For the text-containing cell, return its midpoint in (X, Y) coordinate format. 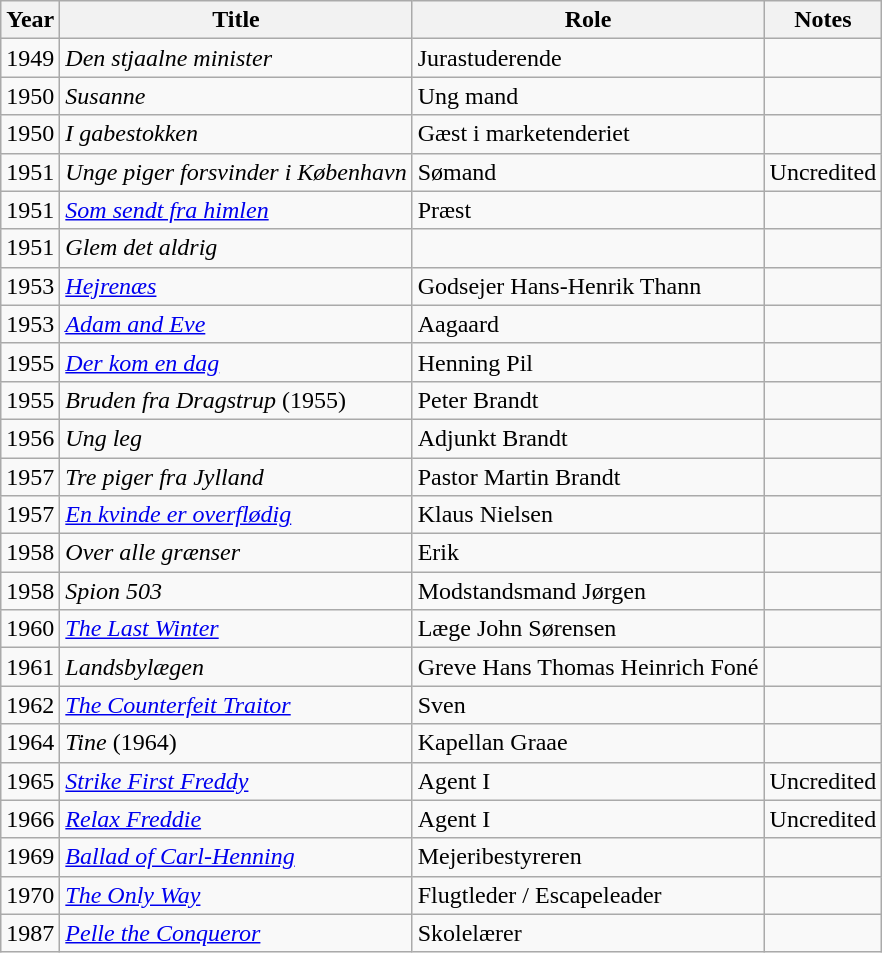
Ballad of Carl-Henning (236, 857)
Gæst i marketenderiet (588, 134)
Bruden fra Dragstrup (1955) (236, 400)
Title (236, 20)
Glem det aldrig (236, 248)
1966 (30, 819)
Tre piger fra Jylland (236, 477)
Adjunkt Brandt (588, 438)
1987 (30, 933)
Landsbylægen (236, 667)
Mejeribestyreren (588, 857)
Notes (823, 20)
1960 (30, 629)
Aagaard (588, 324)
Ung mand (588, 96)
Sven (588, 705)
Role (588, 20)
Erik (588, 553)
Som sendt fra himlen (236, 210)
Strike First Freddy (236, 781)
Spion 503 (236, 591)
Hejrenæs (236, 286)
Ung leg (236, 438)
Greve Hans Thomas Heinrich Foné (588, 667)
Susanne (236, 96)
1956 (30, 438)
En kvinde er overflødig (236, 515)
Læge John Sørensen (588, 629)
1962 (30, 705)
Henning Pil (588, 362)
Relax Freddie (236, 819)
1964 (30, 743)
1949 (30, 58)
The Counterfeit Traitor (236, 705)
Skolelærer (588, 933)
1969 (30, 857)
Unge piger forsvinder i København (236, 172)
1970 (30, 895)
Den stjaalne minister (236, 58)
Kapellan Graae (588, 743)
Der kom en dag (236, 362)
I gabestokken (236, 134)
Tine (1964) (236, 743)
Klaus Nielsen (588, 515)
Peter Brandt (588, 400)
Præst (588, 210)
Sømand (588, 172)
Pelle the Conqueror (236, 933)
Modstandsmand Jørgen (588, 591)
Adam and Eve (236, 324)
The Last Winter (236, 629)
Flugtleder / Escapeleader (588, 895)
Pastor Martin Brandt (588, 477)
Year (30, 20)
Over alle grænser (236, 553)
Jurastuderende (588, 58)
1965 (30, 781)
Godsejer Hans-Henrik Thann (588, 286)
1961 (30, 667)
The Only Way (236, 895)
